Determine the [X, Y] coordinate at the center of the cell enclosing the given text.  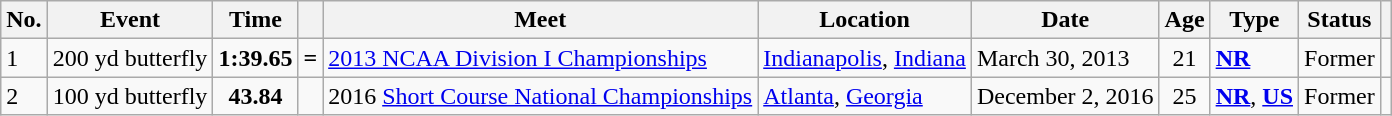
1 [24, 58]
Meet [540, 20]
Date [1065, 20]
NR, US [1254, 96]
Type [1254, 20]
Location [865, 20]
NR [1254, 58]
100 yd butterfly [130, 96]
December 2, 2016 [1065, 96]
= [310, 58]
2016 Short Course National Championships [540, 96]
21 [1184, 58]
March 30, 2013 [1065, 58]
Status [1340, 20]
43.84 [256, 96]
Indianapolis, Indiana [865, 58]
No. [24, 20]
Event [130, 20]
Time [256, 20]
25 [1184, 96]
1:39.65 [256, 58]
200 yd butterfly [130, 58]
Atlanta, Georgia [865, 96]
2 [24, 96]
Age [1184, 20]
2013 NCAA Division I Championships [540, 58]
